Pinpoint the cell where the given text exists, returning its (X, Y) midpoint coordinate. 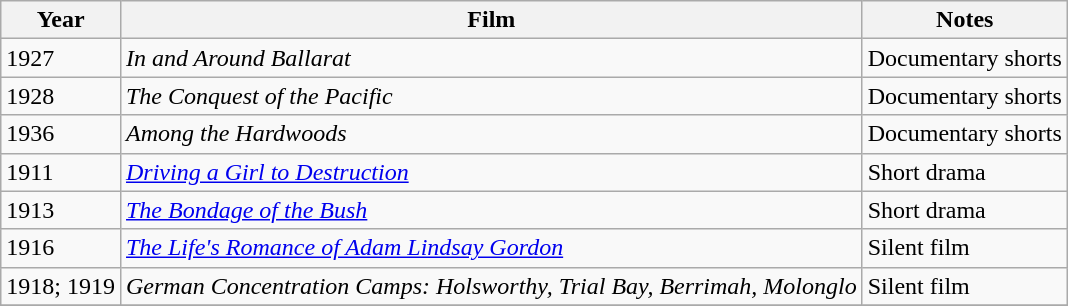
1911 (61, 172)
Notes (964, 20)
1913 (61, 210)
1936 (61, 134)
1927 (61, 58)
German Concentration Camps: Holsworthy, Trial Bay, Berrimah, Molonglo (491, 286)
Among the Hardwoods (491, 134)
The Life's Romance of Adam Lindsay Gordon (491, 248)
The Bondage of the Bush (491, 210)
1918; 1919 (61, 286)
1928 (61, 96)
Film (491, 20)
Driving a Girl to Destruction (491, 172)
The Conquest of the Pacific (491, 96)
In and Around Ballarat (491, 58)
1916 (61, 248)
Year (61, 20)
